Find where the given text appears and provide that cell's center as (x, y) coordinate. 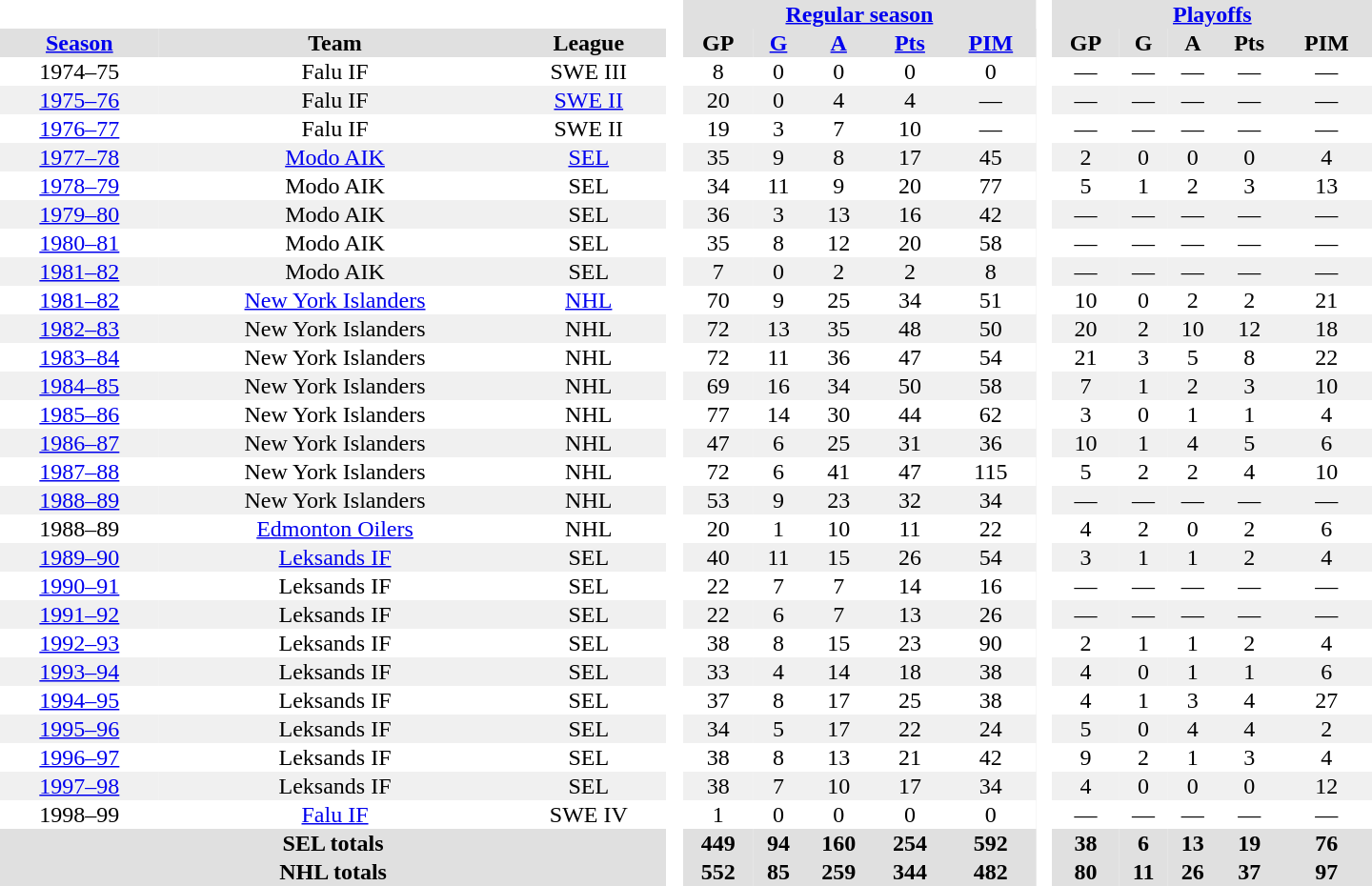
1998–99 (80, 815)
552 (718, 872)
SEL totals (333, 843)
1978–79 (80, 186)
30 (838, 414)
85 (778, 872)
1975–76 (80, 100)
1976–77 (80, 129)
97 (1326, 872)
NHL totals (333, 872)
31 (911, 443)
1990–91 (80, 586)
1993–94 (80, 672)
Team (335, 43)
SWE III (589, 71)
41 (838, 472)
1979–80 (80, 214)
76 (1326, 843)
53 (718, 500)
1986–87 (80, 443)
24 (991, 729)
32 (911, 500)
1994–95 (80, 700)
69 (718, 386)
1987–88 (80, 472)
1974–75 (80, 71)
1996–97 (80, 757)
1982–83 (80, 329)
80 (1086, 872)
449 (718, 843)
40 (718, 557)
1995–96 (80, 729)
62 (991, 414)
Playoffs (1212, 14)
1997–98 (80, 786)
592 (991, 843)
1992–93 (80, 643)
70 (718, 300)
Season (80, 43)
Edmonton Oilers (335, 529)
1984–85 (80, 386)
482 (991, 872)
Regular season (859, 14)
94 (778, 843)
1980–81 (80, 243)
1983–84 (80, 357)
SWE IV (589, 815)
27 (1326, 700)
160 (838, 843)
1991–92 (80, 614)
1977–78 (80, 157)
33 (718, 672)
90 (991, 643)
1989–90 (80, 557)
44 (911, 414)
115 (991, 472)
259 (838, 872)
League (589, 43)
51 (991, 300)
45 (991, 157)
254 (911, 843)
344 (911, 872)
1985–86 (80, 414)
48 (911, 329)
